Find where the given text appears and provide that cell's center as [X, Y] coordinate. 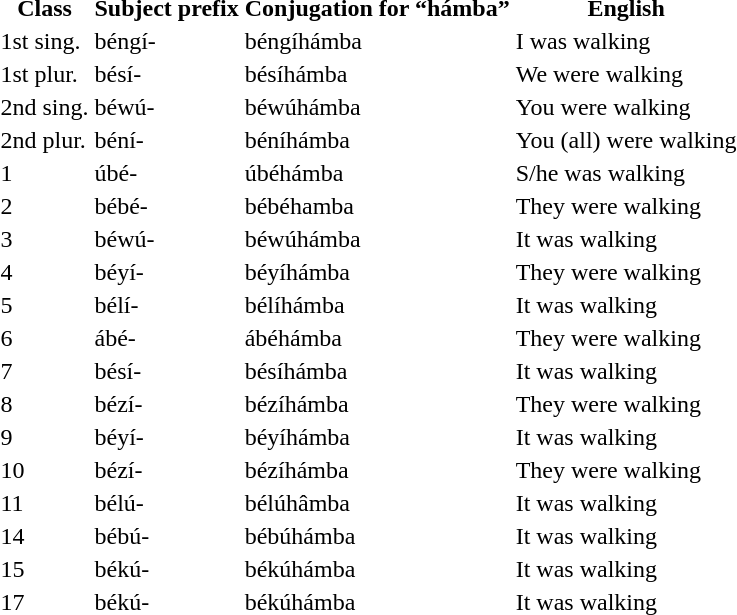
bébú- [166, 536]
béníhámba [377, 140]
békú- [166, 569]
béngí- [166, 41]
úbé- [166, 173]
bébéhamba [377, 206]
bélúhâmba [377, 503]
úbéhámba [377, 173]
békúhámba [377, 569]
bébúhámba [377, 536]
béngíhámba [377, 41]
béní- [166, 140]
bélú- [166, 503]
bélí- [166, 305]
bébé- [166, 206]
bélíhámba [377, 305]
ábé- [166, 338]
ábéhámba [377, 338]
